Identify which cell holds the provided text, then report its [x, y] central coordinate. 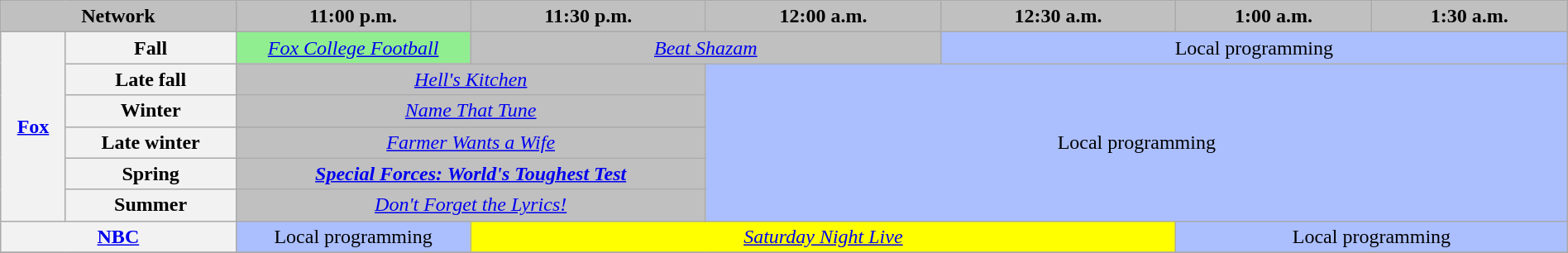
Beat Shazam [705, 48]
Winter [151, 111]
Don't Forget the Lyrics! [471, 205]
Name That Tune [471, 111]
Network [118, 17]
Fox [33, 126]
11:00 p.m. [353, 17]
Hell's Kitchen [471, 79]
Fox College Football [353, 48]
12:30 a.m. [1058, 17]
Spring [151, 174]
1:00 a.m. [1274, 17]
Summer [151, 205]
NBC [118, 236]
Late fall [151, 79]
12:00 a.m. [823, 17]
Saturday Night Live [823, 236]
Special Forces: World's Toughest Test [471, 174]
Farmer Wants a Wife [471, 142]
Late winter [151, 142]
1:30 a.m. [1469, 17]
Fall [151, 48]
11:30 p.m. [588, 17]
